Return the (x, y) coordinate for the center point of the cell that contains the specified text.  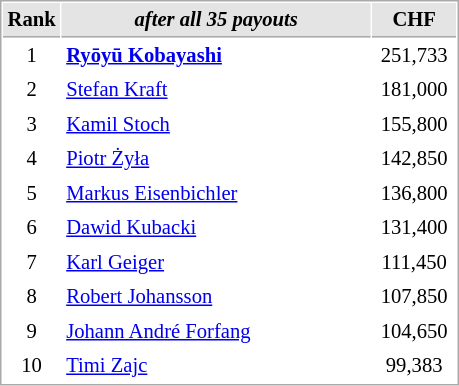
4 (32, 158)
Johann André Forfang (216, 332)
Stefan Kraft (216, 90)
99,383 (414, 366)
Robert Johansson (216, 296)
Markus Eisenbichler (216, 194)
5 (32, 194)
Rank (32, 20)
Ryōyū Kobayashi (216, 56)
CHF (414, 20)
8 (32, 296)
7 (32, 262)
107,850 (414, 296)
Piotr Żyła (216, 158)
Dawid Kubacki (216, 228)
Timi Zajc (216, 366)
142,850 (414, 158)
251,733 (414, 56)
155,800 (414, 124)
104,650 (414, 332)
111,450 (414, 262)
131,400 (414, 228)
10 (32, 366)
2 (32, 90)
9 (32, 332)
136,800 (414, 194)
3 (32, 124)
after all 35 payouts (216, 20)
6 (32, 228)
181,000 (414, 90)
Kamil Stoch (216, 124)
Karl Geiger (216, 262)
1 (32, 56)
